Determine the (X, Y) coordinate at the center of the cell enclosing the given text.  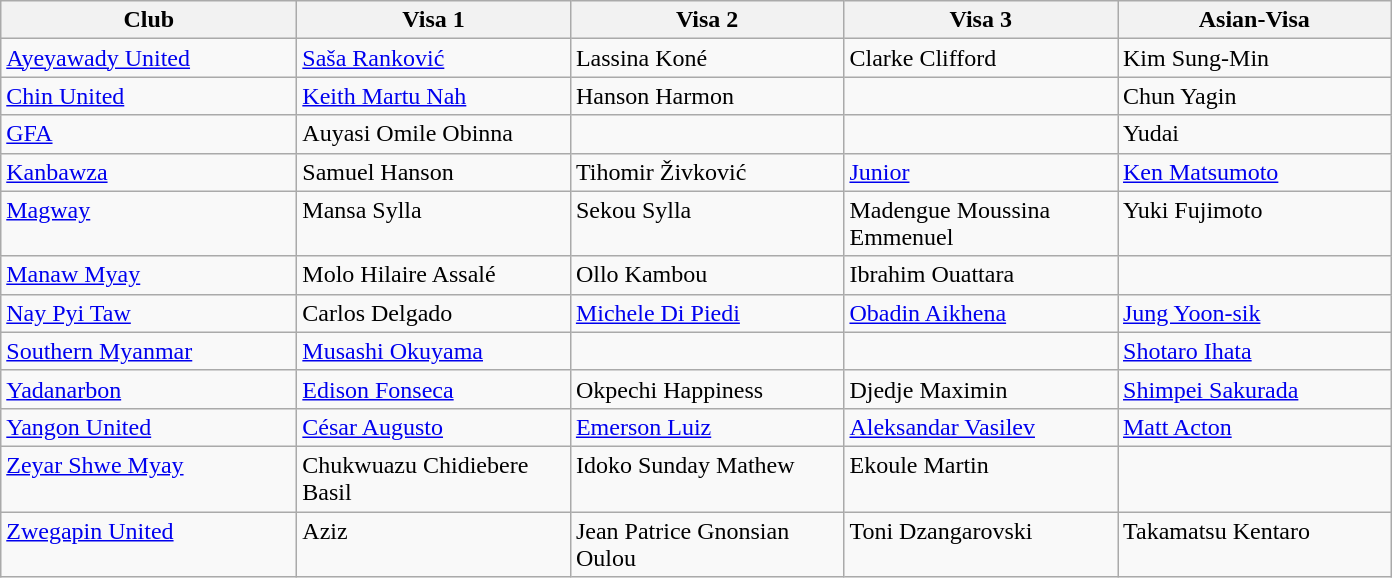
Saša Ranković (434, 58)
Yangon United (149, 427)
Carlos Delgado (434, 313)
Samuel Hanson (434, 172)
Aleksandar Vasilev (981, 427)
Jean Patrice Gnonsian Oulou (707, 544)
Emerson Luiz (707, 427)
César Augusto (434, 427)
Chin United (149, 96)
Musashi Okuyama (434, 351)
Shimpei Sakurada (1255, 389)
Okpechi Happiness (707, 389)
Yadanarbon (149, 389)
Chun Yagin (1255, 96)
Ayeyawady United (149, 58)
Lassina Koné (707, 58)
Hanson Harmon (707, 96)
Magway (149, 224)
Visa 2 (707, 20)
Ken Matsumoto (1255, 172)
Takamatsu Kentaro (1255, 544)
Club (149, 20)
Djedje Maximin (981, 389)
Edison Fonseca (434, 389)
Ibrahim Ouattara (981, 275)
Keith Martu Nah (434, 96)
Shotaro Ihata (1255, 351)
Molo Hilaire Assalé (434, 275)
Yudai (1255, 134)
Mansa Sylla (434, 224)
Auyasi Omile Obinna (434, 134)
Clarke Clifford (981, 58)
Toni Dzangarovski (981, 544)
Madengue Moussina Emmenuel (981, 224)
Tihomir Živković (707, 172)
Michele Di Piedi (707, 313)
Aziz (434, 544)
Kim Sung-Min (1255, 58)
Nay Pyi Taw (149, 313)
Matt Acton (1255, 427)
Zwegapin United (149, 544)
Chukwuazu Chidiebere Basil (434, 478)
Manaw Myay (149, 275)
Idoko Sunday Mathew (707, 478)
Sekou Sylla (707, 224)
Junior (981, 172)
Yuki Fujimoto (1255, 224)
Kanbawza (149, 172)
Obadin Aikhena (981, 313)
Ekoule Martin (981, 478)
GFA (149, 134)
Jung Yoon-sik (1255, 313)
Zeyar Shwe Myay (149, 478)
Southern Myanmar (149, 351)
Ollo Kambou (707, 275)
Visa 1 (434, 20)
Visa 3 (981, 20)
Asian-Visa (1255, 20)
